Detect which cell encompasses the target text, then output its (X, Y) center coordinate. 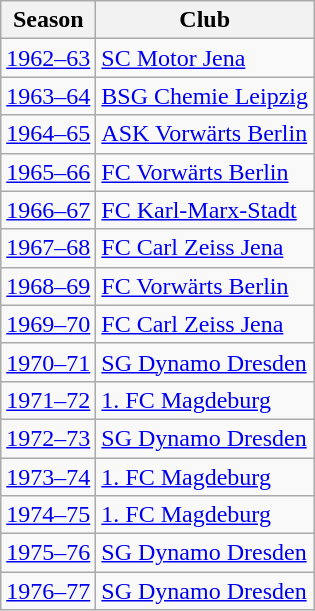
1968–69 (48, 286)
ASK Vorwärts Berlin (205, 134)
1976–77 (48, 591)
1970–71 (48, 362)
1963–64 (48, 96)
1964–65 (48, 134)
Club (205, 20)
1965–66 (48, 172)
1966–67 (48, 210)
FC Karl-Marx-Stadt (205, 210)
1971–72 (48, 400)
BSG Chemie Leipzig (205, 96)
1969–70 (48, 324)
1962–63 (48, 58)
1975–76 (48, 553)
1973–74 (48, 477)
SC Motor Jena (205, 58)
Season (48, 20)
1967–68 (48, 248)
1972–73 (48, 438)
1974–75 (48, 515)
